Find where the given text appears and provide that cell's center as (X, Y) coordinate. 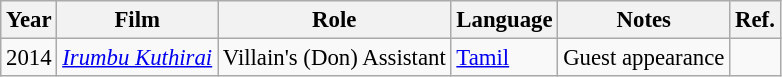
Irumbu Kuthirai (138, 58)
Notes (644, 20)
Villain's (Don) Assistant (335, 58)
Role (335, 20)
Guest appearance (644, 58)
Language (504, 20)
2014 (29, 58)
Film (138, 20)
Tamil (504, 58)
Year (29, 20)
Ref. (755, 20)
